Pinpoint the cell where the given text exists, returning its [X, Y] midpoint coordinate. 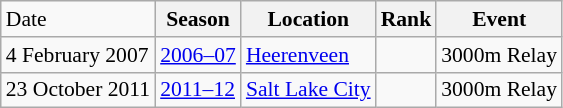
2011–12 [198, 90]
Heerenveen [308, 55]
Date [78, 19]
Rank [406, 19]
4 February 2007 [78, 55]
Event [499, 19]
Salt Lake City [308, 90]
2006–07 [198, 55]
23 October 2011 [78, 90]
Season [198, 19]
Location [308, 19]
